Pinpoint the cell where the given text exists, returning its [x, y] midpoint coordinate. 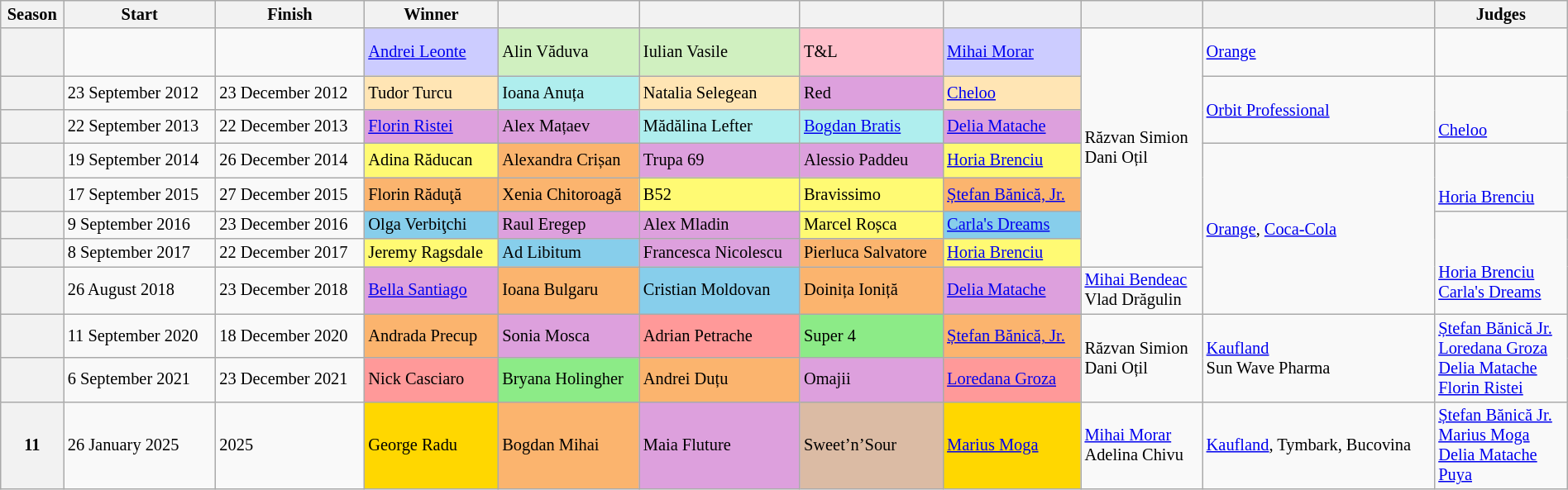
Florin Răduţă [431, 193]
Maia Fluture [719, 445]
Bryana Holingher [569, 380]
11 [32, 445]
Super 4 [872, 335]
Sonia Mosca [569, 335]
Marius Moga [1011, 445]
Start [140, 14]
23 December 2021 [290, 380]
26 December 2014 [290, 160]
Jeremy Ragsdale [431, 253]
Kaufland, Tymbark, Bucovina [1318, 445]
Alex Mladin [719, 225]
Ștefan Bănică Jr.Loredana GrozaDelia MatacheFlorin Ristei [1500, 358]
Florin Ristei [431, 126]
Season [32, 14]
T&L [872, 52]
23 December 2018 [290, 290]
Alessio Paddeu [872, 160]
Doinița Ioniță [872, 290]
6 September 2021 [140, 380]
Olga Verbiţchi [431, 225]
8 September 2017 [140, 253]
Winner [431, 14]
22 September 2013 [140, 126]
Alin Văduva [569, 52]
Loredana Groza [1011, 380]
Ioana Bulgaru [569, 290]
9 September 2016 [140, 225]
17 September 2015 [140, 193]
Adrian Petrache [719, 335]
Ad Libitum [569, 253]
Mihai Morar [1011, 52]
19 September 2014 [140, 160]
Francesca Nicolescu [719, 253]
Alex Mațaev [569, 126]
Mihai Bendeac Vlad Drăgulin [1141, 290]
Red [872, 93]
22 December 2013 [290, 126]
Sweet’n’Sour [872, 445]
Marcel Roșca [872, 225]
27 December 2015 [290, 193]
Judges [1500, 14]
2025 [290, 445]
KauflandSun Wave Pharma [1318, 358]
22 December 2017 [290, 253]
Ioana Anuța [569, 93]
Trupa 69 [719, 160]
Alexandra Crișan [569, 160]
Mădălina Lefter [719, 126]
B52 [719, 193]
Bravissimo [872, 193]
18 December 2020 [290, 335]
Carla's Dreams [1011, 225]
Andrei Leonte [431, 52]
Pierluca Salvatore [872, 253]
Adina Răducan [431, 160]
Mihai MorarAdelina Chivu [1141, 445]
23 December 2012 [290, 93]
Tudor Turcu [431, 93]
Raul Eregep [569, 225]
Andrei Duțu [719, 380]
Cristian Moldovan [719, 290]
Orbit Professional [1318, 110]
23 December 2016 [290, 225]
Finish [290, 14]
11 September 2020 [140, 335]
Bogdan Bratis [872, 126]
Andrada Precup [431, 335]
Orange [1318, 52]
George Radu [431, 445]
Orange, Coca-Cola [1318, 228]
Natalia Selegean [719, 93]
Omajii [872, 380]
Nick Casciaro [431, 380]
26 January 2025 [140, 445]
26 August 2018 [140, 290]
23 September 2012 [140, 93]
Iulian Vasile [719, 52]
Horia BrenciuCarla's Dreams [1500, 263]
Bogdan Mihai [569, 445]
Xenia Chitoroagă [569, 193]
Bella Santiago [431, 290]
Ștefan Bănică Jr.Marius MogaDelia MatachePuya [1500, 445]
